For the text-containing cell, return its midpoint in [X, Y] coordinate format. 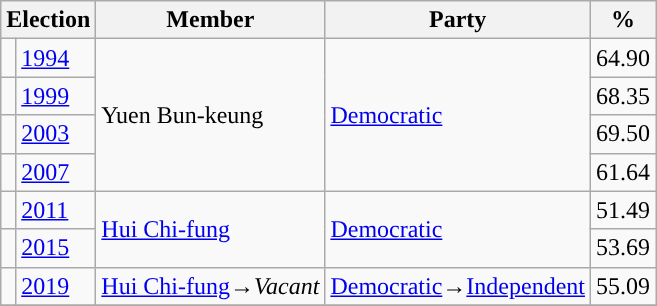
2011 [56, 210]
Democratic→Independent [458, 286]
Yuen Bun-keung [210, 115]
51.49 [622, 210]
2003 [56, 134]
2007 [56, 172]
Member [210, 20]
2015 [56, 248]
55.09 [622, 286]
61.64 [622, 172]
2019 [56, 286]
Hui Chi-fung→Vacant [210, 286]
68.35 [622, 96]
Hui Chi-fung [210, 229]
64.90 [622, 58]
% [622, 20]
Election [48, 20]
53.69 [622, 248]
1994 [56, 58]
1999 [56, 96]
Party [458, 20]
69.50 [622, 134]
